Find where the given text appears and provide that cell's center as [X, Y] coordinate. 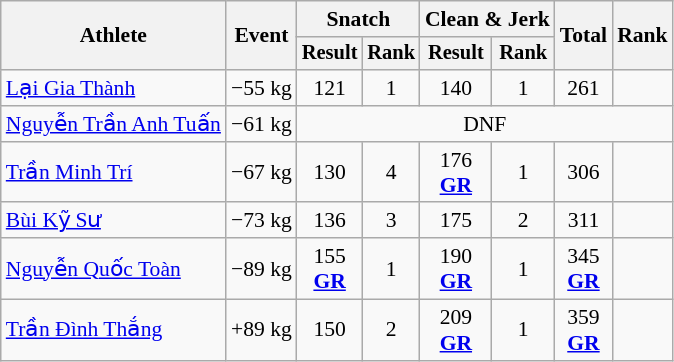
4 [391, 172]
−89 kg [262, 268]
Clean & Jerk [488, 19]
136 [330, 221]
−67 kg [262, 172]
Trần Minh Trí [114, 172]
306 [584, 172]
Bùi Kỹ Sư [114, 221]
209GR [456, 330]
Trần Đình Thắng [114, 330]
150 [330, 330]
Nguyễn Trần Anh Tuấn [114, 124]
Nguyễn Quốc Toàn [114, 268]
176GR [456, 172]
Snatch [358, 19]
−55 kg [262, 88]
155GR [330, 268]
311 [584, 221]
Athlete [114, 36]
−61 kg [262, 124]
−73 kg [262, 221]
140 [456, 88]
DNF [485, 124]
3 [391, 221]
Total [584, 36]
121 [330, 88]
+89 kg [262, 330]
359GR [584, 330]
Event [262, 36]
Lại Gia Thành [114, 88]
261 [584, 88]
175 [456, 221]
190GR [456, 268]
130 [330, 172]
345GR [584, 268]
